From the cell containing the given text, extract its center point as (X, Y) coordinate. 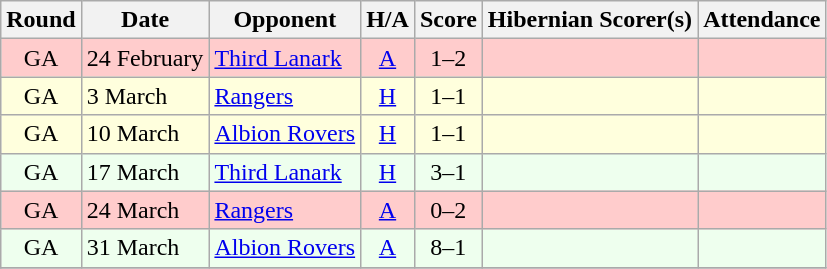
Date (145, 20)
3 March (145, 96)
24 March (145, 210)
Attendance (762, 20)
Hibernian Scorer(s) (590, 20)
1–2 (448, 58)
0–2 (448, 210)
3–1 (448, 172)
24 February (145, 58)
Opponent (285, 20)
31 March (145, 248)
10 March (145, 134)
8–1 (448, 248)
17 March (145, 172)
Round (41, 20)
Score (448, 20)
H/A (388, 20)
